Locate the cell with the specified text and output its (x, y) center coordinate. 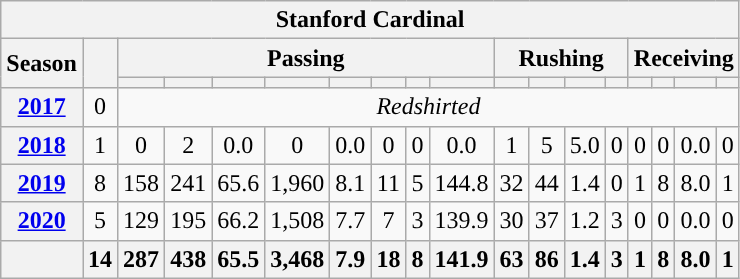
66.2 (238, 221)
139.9 (462, 221)
18 (388, 259)
438 (188, 259)
65.6 (238, 183)
3,468 (298, 259)
5.0 (584, 145)
Passing (306, 58)
Redshirted (429, 107)
2020 (42, 221)
141.9 (462, 259)
7 (388, 221)
2017 (42, 107)
32 (512, 183)
158 (142, 183)
86 (546, 259)
7.9 (350, 259)
1.2 (584, 221)
Receiving (684, 58)
11 (388, 183)
Stanford Cardinal (370, 20)
30 (512, 221)
241 (188, 183)
8.1 (350, 183)
2018 (42, 145)
1,508 (298, 221)
2019 (42, 183)
287 (142, 259)
7.7 (350, 221)
195 (188, 221)
65.5 (238, 259)
Rushing (561, 58)
129 (142, 221)
63 (512, 259)
37 (546, 221)
Season (42, 64)
14 (100, 259)
44 (546, 183)
2 (188, 145)
1,960 (298, 183)
144.8 (462, 183)
